Search for the cell housing the specified text and yield its [X, Y] center coordinate. 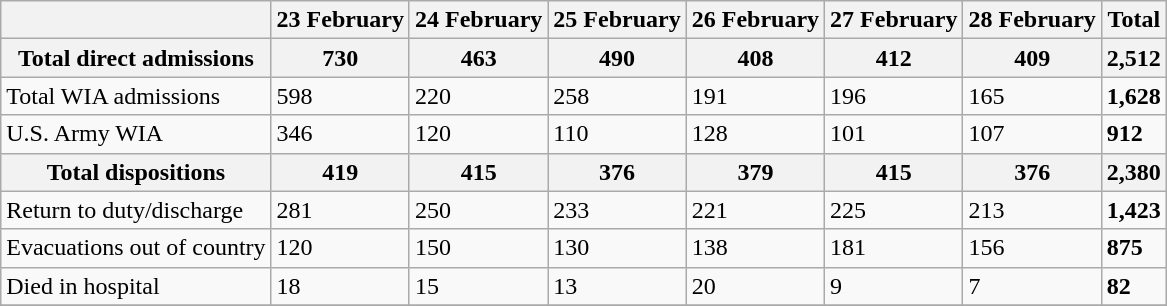
490 [617, 58]
875 [1134, 248]
25 February [617, 20]
196 [894, 96]
130 [617, 248]
7 [1032, 286]
28 February [1032, 20]
U.S. Army WIA [136, 134]
912 [1134, 134]
150 [478, 248]
110 [617, 134]
101 [894, 134]
346 [340, 134]
Evacuations out of country [136, 248]
138 [755, 248]
128 [755, 134]
82 [1134, 286]
412 [894, 58]
258 [617, 96]
409 [1032, 58]
Total [1134, 20]
27 February [894, 20]
Return to duty/discharge [136, 210]
419 [340, 172]
2,512 [1134, 58]
165 [1032, 96]
598 [340, 96]
281 [340, 210]
13 [617, 286]
15 [478, 286]
Total dispositions [136, 172]
1,423 [1134, 210]
730 [340, 58]
24 February [478, 20]
250 [478, 210]
Died in hospital [136, 286]
9 [894, 286]
156 [1032, 248]
Total direct admissions [136, 58]
181 [894, 248]
2,380 [1134, 172]
26 February [755, 20]
20 [755, 286]
408 [755, 58]
107 [1032, 134]
Total WIA admissions [136, 96]
379 [755, 172]
1,628 [1134, 96]
225 [894, 210]
18 [340, 286]
463 [478, 58]
220 [478, 96]
23 February [340, 20]
191 [755, 96]
233 [617, 210]
221 [755, 210]
213 [1032, 210]
